Locate the cell with the specified text and output its (x, y) center coordinate. 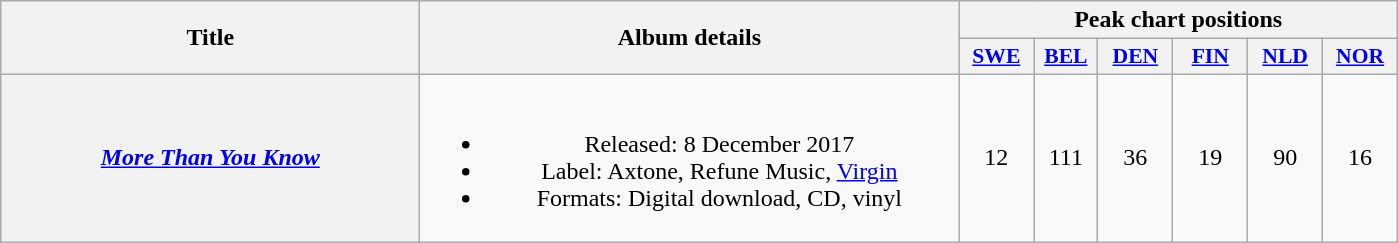
Album details (690, 38)
DEN (1136, 57)
NOR (1360, 57)
SWE (996, 57)
BEL (1066, 57)
Released: 8 December 2017Label: Axtone, Refune Music, VirginFormats: Digital download, CD, vinyl (690, 158)
Peak chart positions (1178, 20)
12 (996, 158)
Title (210, 38)
36 (1136, 158)
19 (1210, 158)
NLD (1286, 57)
More Than You Know (210, 158)
111 (1066, 158)
FIN (1210, 57)
16 (1360, 158)
90 (1286, 158)
